For the text-containing cell, return its midpoint in (X, Y) coordinate format. 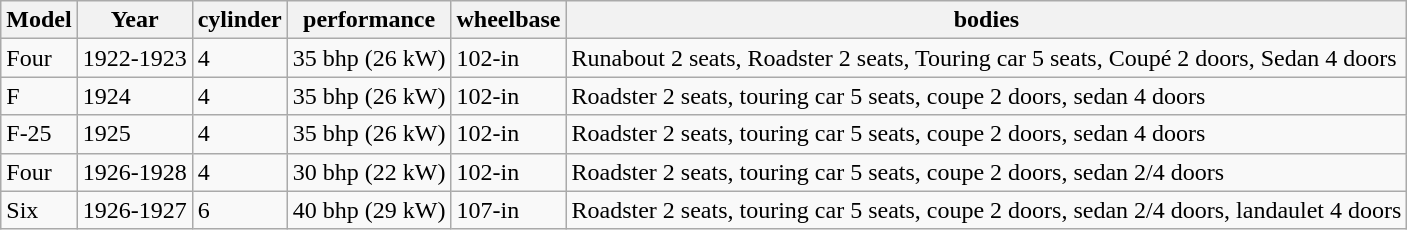
1926-1927 (134, 210)
1925 (134, 134)
F-25 (39, 134)
1926-1928 (134, 172)
cylinder (240, 20)
107-in (508, 210)
30 bhp (22 kW) (369, 172)
Six (39, 210)
40 bhp (29 kW) (369, 210)
1924 (134, 96)
wheelbase (508, 20)
1922-1923 (134, 58)
performance (369, 20)
Model (39, 20)
bodies (986, 20)
Roadster 2 seats, touring car 5 seats, coupe 2 doors, sedan 2/4 doors, landaulet 4 doors (986, 210)
F (39, 96)
Year (134, 20)
6 (240, 210)
Runabout 2 seats, Roadster 2 seats, Touring car 5 seats, Coupé 2 doors, Sedan 4 doors (986, 58)
Roadster 2 seats, touring car 5 seats, coupe 2 doors, sedan 2/4 doors (986, 172)
